Return the [X, Y] coordinate for the center point of the cell that contains the specified text.  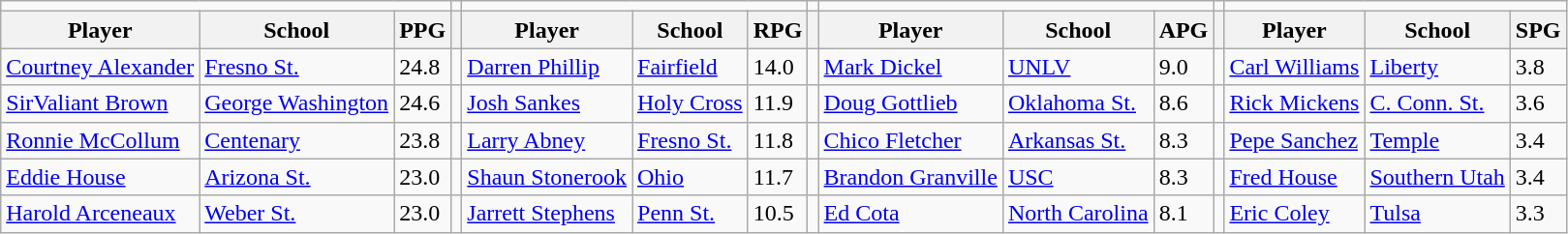
Courtney Alexander [101, 67]
Holy Cross [690, 103]
Arizona St. [296, 177]
Oklahoma St. [1078, 103]
Doug Gottlieb [910, 103]
Centenary [296, 140]
Eric Coley [1294, 214]
8.6 [1184, 103]
SPG [1538, 30]
9.0 [1184, 67]
3.6 [1538, 103]
RPG [778, 30]
Fred House [1294, 177]
Temple [1437, 140]
Ed Cota [910, 214]
C. Conn. St. [1437, 103]
Chico Fletcher [910, 140]
Ohio [690, 177]
Rick Mickens [1294, 103]
Carl Williams [1294, 67]
24.8 [422, 67]
APG [1184, 30]
Jarrett Stephens [547, 214]
23.8 [422, 140]
Ronnie McCollum [101, 140]
Harold Arceneaux [101, 214]
14.0 [778, 67]
Josh Sankes [547, 103]
Penn St. [690, 214]
24.6 [422, 103]
Eddie House [101, 177]
PPG [422, 30]
Arkansas St. [1078, 140]
Larry Abney [547, 140]
11.9 [778, 103]
Mark Dickel [910, 67]
3.8 [1538, 67]
UNLV [1078, 67]
11.8 [778, 140]
8.1 [1184, 214]
SirValiant Brown [101, 103]
Pepe Sanchez [1294, 140]
Darren Phillip [547, 67]
11.7 [778, 177]
10.5 [778, 214]
Brandon Granville [910, 177]
George Washington [296, 103]
North Carolina [1078, 214]
Fairfield [690, 67]
Southern Utah [1437, 177]
Shaun Stonerook [547, 177]
Tulsa [1437, 214]
Liberty [1437, 67]
Weber St. [296, 214]
USC [1078, 177]
3.3 [1538, 214]
